Return the [X, Y] coordinate for the center point of the cell that contains the specified text.  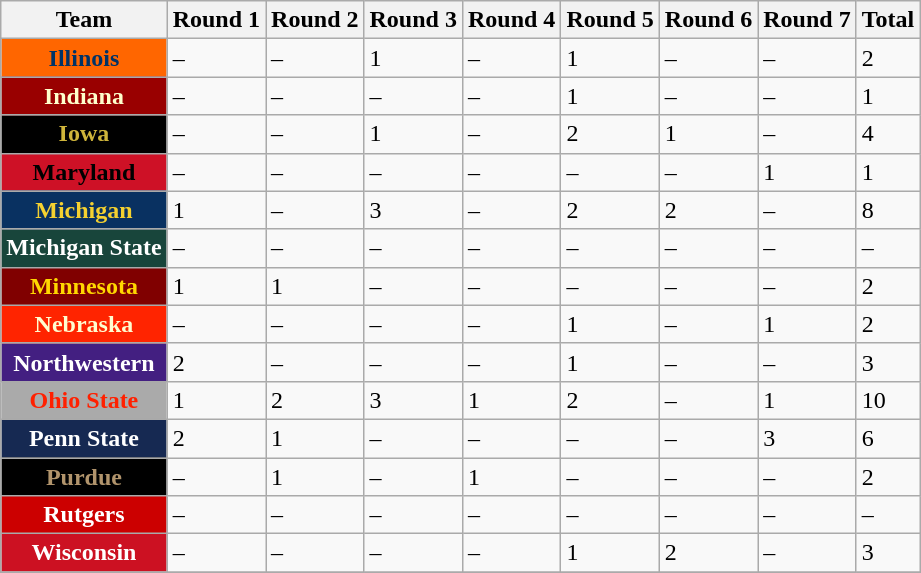
Michigan [84, 210]
Rutgers [84, 515]
Indiana [84, 96]
Team [84, 20]
Round 1 [216, 20]
Minnesota [84, 286]
8 [888, 210]
Michigan State [84, 248]
Penn State [84, 438]
10 [888, 400]
Maryland [84, 172]
Iowa [84, 134]
Ohio State [84, 400]
Round 2 [315, 20]
Northwestern [84, 362]
Total [888, 20]
Round 4 [511, 20]
Purdue [84, 477]
Nebraska [84, 324]
6 [888, 438]
Round 7 [807, 20]
4 [888, 134]
Round 3 [413, 20]
Wisconsin [84, 553]
Illinois [84, 58]
Round 6 [708, 20]
Round 5 [610, 20]
